Scan for the cell matching the given text and deliver its (X, Y) coordinate at center. 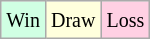
Draw (72, 20)
Win (24, 20)
Loss (126, 20)
